Pinpoint the cell where the given text exists, returning its [x, y] midpoint coordinate. 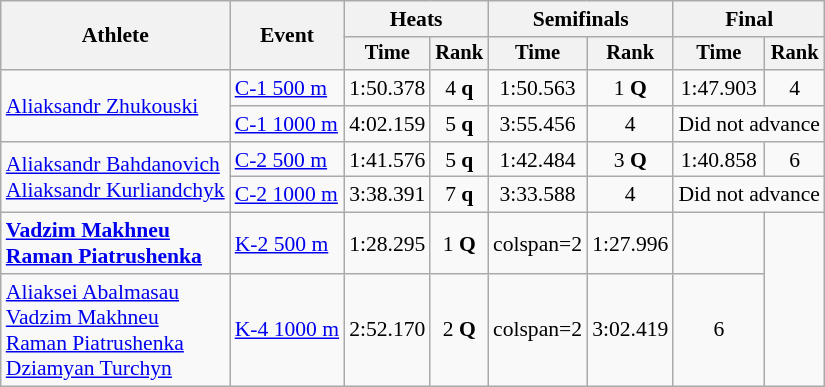
2 Q [459, 330]
K-4 1000 m [287, 330]
C-1 500 m [287, 88]
Aliaksandr BahdanovichAliaksandr Kurliandchyk [116, 178]
3:02.419 [630, 330]
1:47.903 [718, 88]
Heats [416, 19]
1:40.858 [718, 160]
Final [749, 19]
3:55.456 [538, 124]
C-2 1000 m [287, 195]
1:27.996 [630, 244]
3:33.588 [538, 195]
7 q [459, 195]
1:28.295 [387, 244]
K-2 500 m [287, 244]
4 q [459, 88]
2:52.170 [387, 330]
3 Q [630, 160]
Athlete [116, 36]
3:38.391 [387, 195]
1:42.484 [538, 160]
1:41.576 [387, 160]
Vadzim MakhneuRaman Piatrushenka [116, 244]
Event [287, 36]
1:50.563 [538, 88]
Aliaksei AbalmasauVadzim MakhneuRaman PiatrushenkaDziamyan Turchyn [116, 330]
C-2 500 m [287, 160]
4:02.159 [387, 124]
Aliaksandr Zhukouski [116, 106]
Semifinals [580, 19]
1:50.378 [387, 88]
C-1 1000 m [287, 124]
